Output the (X, Y) coordinate of the center of the cell containing the given text.  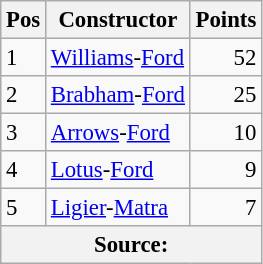
Constructor (118, 20)
Williams-Ford (118, 58)
Source: (132, 245)
Arrows-Ford (118, 133)
4 (24, 170)
Brabham-Ford (118, 95)
1 (24, 58)
Points (226, 20)
Ligier-Matra (118, 208)
7 (226, 208)
9 (226, 170)
Pos (24, 20)
2 (24, 95)
10 (226, 133)
25 (226, 95)
3 (24, 133)
5 (24, 208)
Lotus-Ford (118, 170)
52 (226, 58)
